For the text-containing cell, return its midpoint in [X, Y] coordinate format. 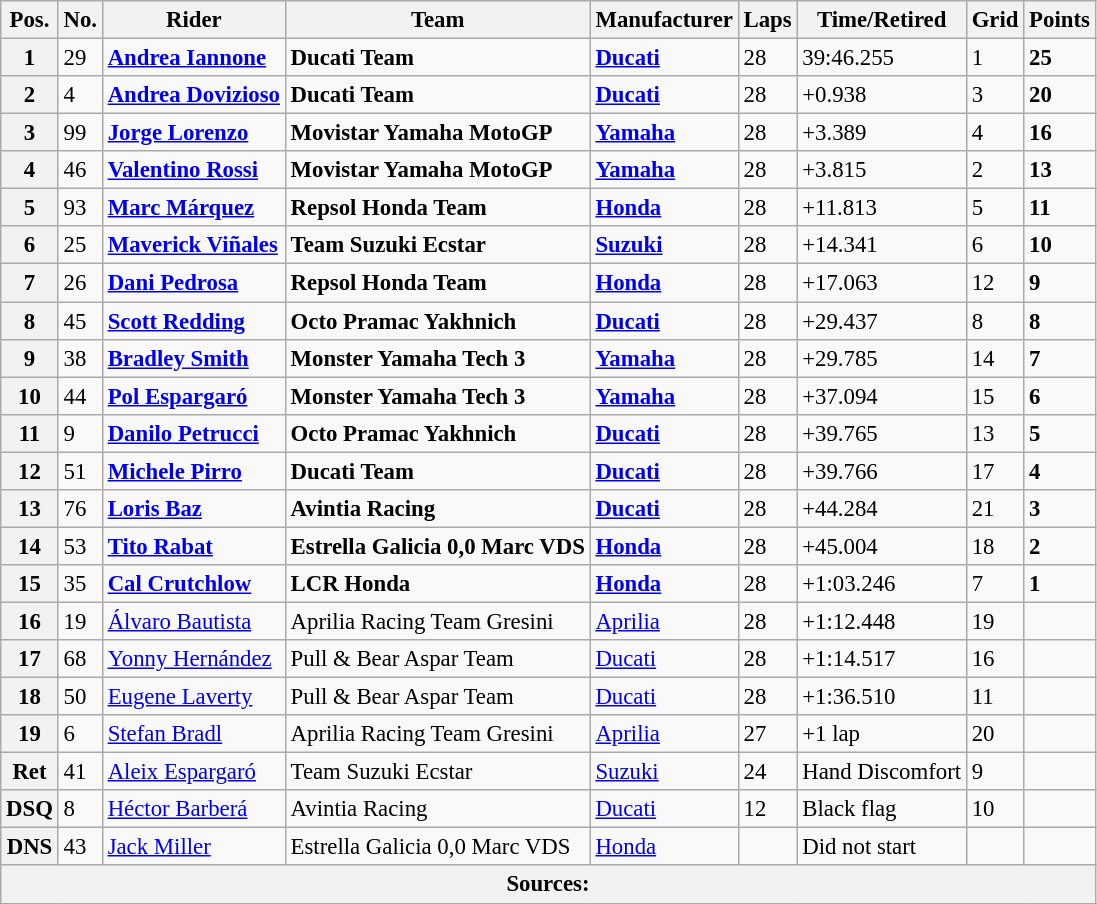
26 [80, 283]
Points [1060, 20]
Marc Márquez [194, 208]
Manufacturer [664, 20]
+0.938 [882, 95]
41 [80, 772]
Loris Baz [194, 509]
Aleix Espargaró [194, 772]
53 [80, 546]
Bradley Smith [194, 358]
Cal Crutchlow [194, 584]
Sources: [548, 885]
Danilo Petrucci [194, 433]
68 [80, 659]
+1 lap [882, 734]
Time/Retired [882, 20]
+39.765 [882, 433]
Rider [194, 20]
93 [80, 208]
DSQ [30, 809]
+1:36.510 [882, 697]
Jack Miller [194, 847]
+11.813 [882, 208]
Yonny Hernández [194, 659]
45 [80, 321]
Michele Pirro [194, 471]
+29.437 [882, 321]
+14.341 [882, 245]
38 [80, 358]
Did not start [882, 847]
99 [80, 133]
+17.063 [882, 283]
+39.766 [882, 471]
+3.389 [882, 133]
Grid [994, 20]
35 [80, 584]
Laps [768, 20]
51 [80, 471]
+44.284 [882, 509]
29 [80, 58]
43 [80, 847]
24 [768, 772]
76 [80, 509]
Andrea Dovizioso [194, 95]
LCR Honda [438, 584]
39:46.255 [882, 58]
44 [80, 396]
Pos. [30, 20]
Maverick Viñales [194, 245]
+1:12.448 [882, 621]
Hand Discomfort [882, 772]
No. [80, 20]
Álvaro Bautista [194, 621]
Team [438, 20]
Héctor Barberá [194, 809]
+37.094 [882, 396]
+1:14.517 [882, 659]
27 [768, 734]
DNS [30, 847]
+29.785 [882, 358]
Dani Pedrosa [194, 283]
21 [994, 509]
Eugene Laverty [194, 697]
Pol Espargaró [194, 396]
50 [80, 697]
+1:03.246 [882, 584]
Valentino Rossi [194, 170]
Tito Rabat [194, 546]
Jorge Lorenzo [194, 133]
46 [80, 170]
+3.815 [882, 170]
Black flag [882, 809]
Andrea Iannone [194, 58]
+45.004 [882, 546]
Ret [30, 772]
Stefan Bradl [194, 734]
Scott Redding [194, 321]
